Identify which cell holds the provided text, then report its [X, Y] central coordinate. 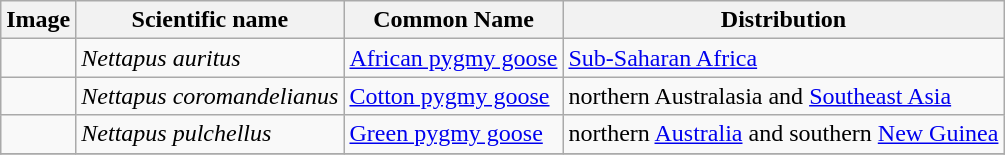
Nettapus auritus [210, 58]
Nettapus coromandelianus [210, 96]
Green pygmy goose [454, 134]
African pygmy goose [454, 58]
Cotton pygmy goose [454, 96]
Scientific name [210, 20]
Sub-Saharan Africa [784, 58]
Distribution [784, 20]
Image [38, 20]
Common Name [454, 20]
northern Australia and southern New Guinea [784, 134]
Nettapus pulchellus [210, 134]
northern Australasia and Southeast Asia [784, 96]
